Provide the [x, y] coordinate of the cell's center where the given text is located.  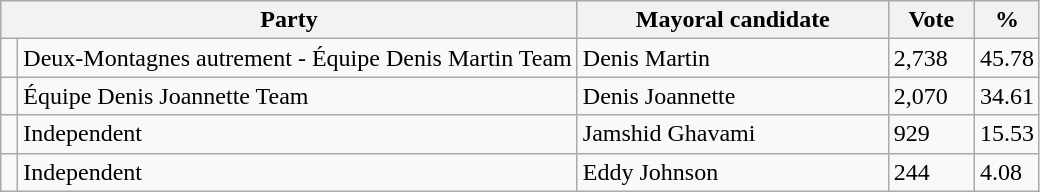
Jamshid Ghavami [732, 134]
Eddy Johnson [732, 172]
Denis Martin [732, 58]
2,738 [931, 58]
Équipe Denis Joannette Team [298, 96]
Deux-Montagnes autrement - Équipe Denis Martin Team [298, 58]
Vote [931, 20]
Party [290, 20]
34.61 [1006, 96]
% [1006, 20]
4.08 [1006, 172]
45.78 [1006, 58]
Mayoral candidate [732, 20]
244 [931, 172]
15.53 [1006, 134]
929 [931, 134]
Denis Joannette [732, 96]
2,070 [931, 96]
